Pinpoint the cell where the given text exists, returning its (x, y) midpoint coordinate. 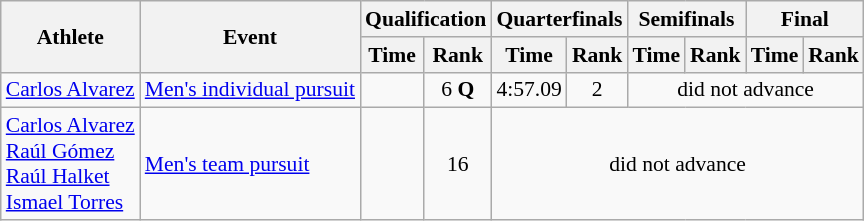
4:57.09 (528, 90)
Event (250, 36)
Athlete (70, 36)
Final (805, 19)
16 (458, 164)
Carlos Alvarez (70, 90)
Men's team pursuit (250, 164)
Semifinals (686, 19)
6 Q (458, 90)
2 (598, 90)
Men's individual pursuit (250, 90)
Qualification (426, 19)
Carlos AlvarezRaúl GómezRaúl HalketIsmael Torres (70, 164)
Quarterfinals (559, 19)
